Pinpoint the cell where the given text exists, returning its (x, y) midpoint coordinate. 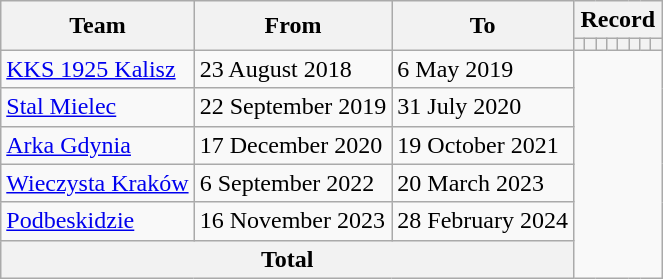
17 December 2020 (293, 145)
To (483, 26)
6 May 2019 (483, 69)
16 November 2023 (293, 221)
23 August 2018 (293, 69)
Stal Mielec (98, 107)
Wieczysta Kraków (98, 183)
Arka Gdynia (98, 145)
22 September 2019 (293, 107)
Team (98, 26)
28 February 2024 (483, 221)
20 March 2023 (483, 183)
Total (288, 259)
Podbeskidzie (98, 221)
Record (618, 20)
31 July 2020 (483, 107)
19 October 2021 (483, 145)
From (293, 26)
6 September 2022 (293, 183)
KKS 1925 Kalisz (98, 69)
